Extract the [x, y] coordinate from the center of the cell holding the provided text.  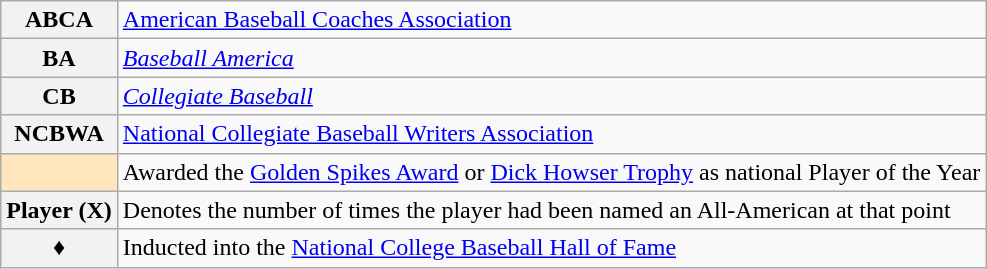
BA [60, 58]
CB [60, 96]
Inducted into the National College Baseball Hall of Fame [552, 248]
ABCA [60, 20]
Baseball America [552, 58]
NCBWA [60, 134]
♦ [60, 248]
Player (X) [60, 210]
Awarded the Golden Spikes Award or Dick Howser Trophy as national Player of the Year [552, 172]
Collegiate Baseball [552, 96]
National Collegiate Baseball Writers Association [552, 134]
Denotes the number of times the player had been named an All-American at that point [552, 210]
American Baseball Coaches Association [552, 20]
